Locate the cell with the specified text and output its (x, y) center coordinate. 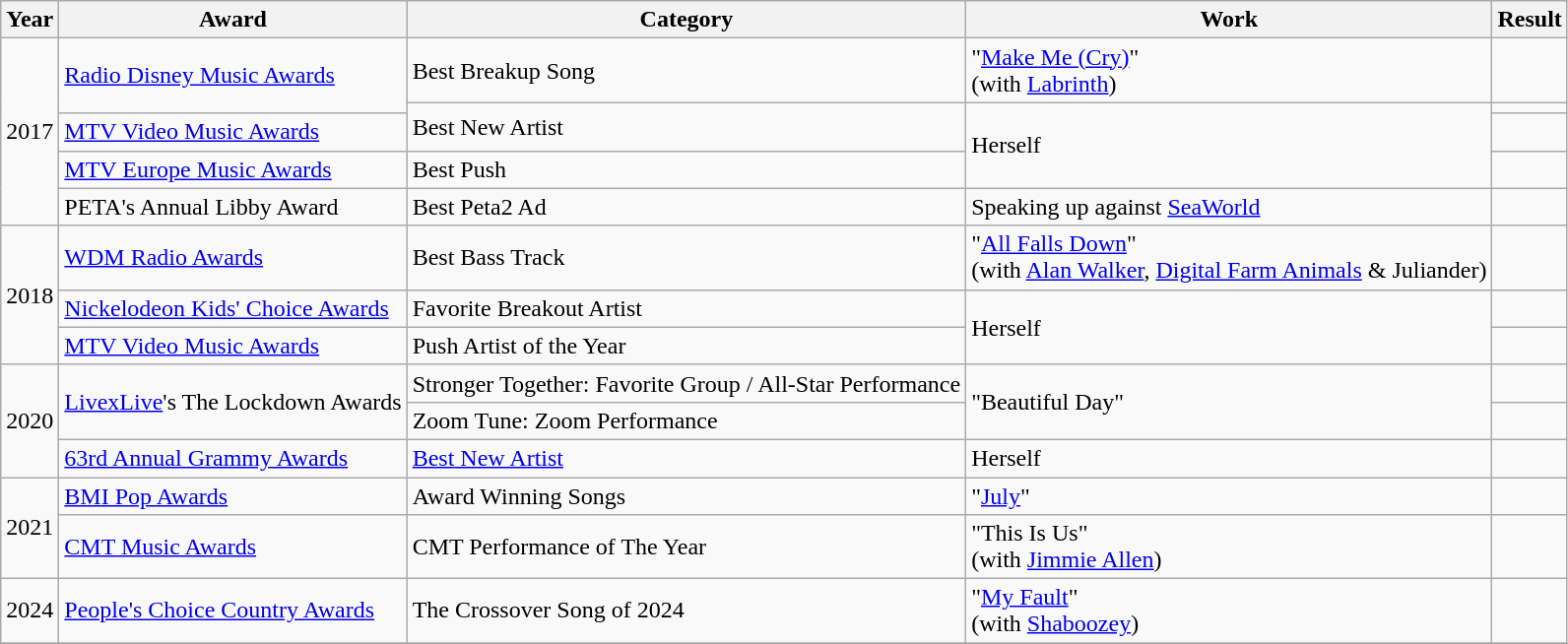
63rd Annual Grammy Awards (232, 458)
BMI Pop Awards (232, 495)
"My Fault"(with Shaboozey) (1229, 611)
2021 (30, 528)
Result (1530, 20)
Category (686, 20)
2017 (30, 132)
Best Push (686, 169)
Work (1229, 20)
Award (232, 20)
People's Choice Country Awards (232, 611)
"Beautiful Day" (1229, 402)
WDM Radio Awards (232, 258)
"This Is Us" (with Jimmie Allen) (1229, 547)
CMT Music Awards (232, 547)
LivexLive's The Lockdown Awards (232, 402)
Nickelodeon Kids' Choice Awards (232, 308)
2020 (30, 420)
PETA's Annual Libby Award (232, 207)
Best Bass Track (686, 258)
Best Peta2 Ad (686, 207)
Stronger Together: Favorite Group / All-Star Performance (686, 383)
Speaking up against SeaWorld (1229, 207)
Award Winning Songs (686, 495)
"July" (1229, 495)
Zoom Tune: Zoom Performance (686, 420)
Year (30, 20)
"All Falls Down" (with Alan Walker, Digital Farm Animals & Juliander) (1229, 258)
MTV Europe Music Awards (232, 169)
Radio Disney Music Awards (232, 76)
"Make Me (Cry)" (with Labrinth) (1229, 71)
Best Breakup Song (686, 71)
The Crossover Song of 2024 (686, 611)
2018 (30, 295)
2024 (30, 611)
CMT Performance of The Year (686, 547)
Favorite Breakout Artist (686, 308)
Push Artist of the Year (686, 346)
